For the text-containing cell, return its midpoint in [X, Y] coordinate format. 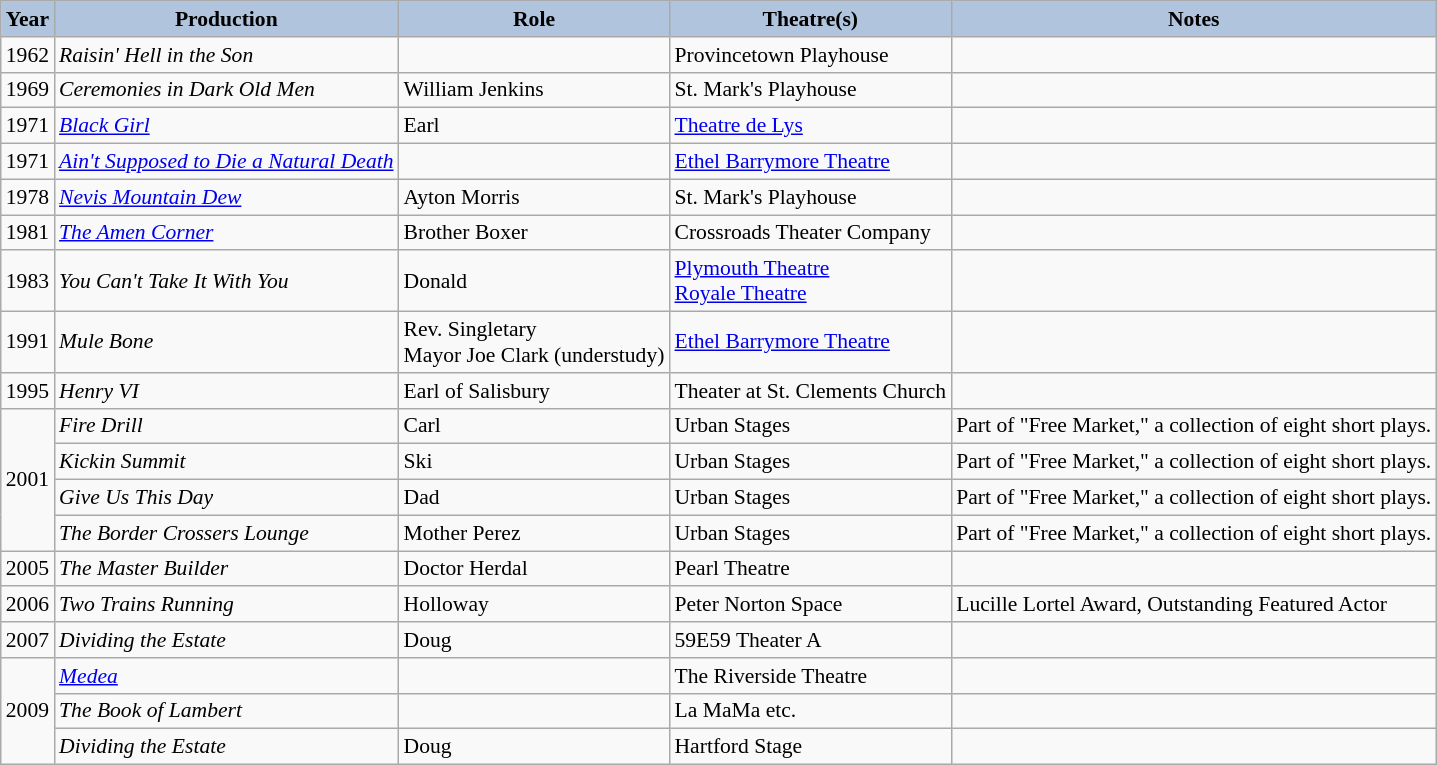
Plymouth TheatreRoyale Theatre [810, 282]
The Amen Corner [226, 233]
2007 [28, 640]
2009 [28, 712]
Holloway [534, 605]
Pearl Theatre [810, 569]
The Border Crossers Lounge [226, 533]
2005 [28, 569]
2001 [28, 479]
Rev. SingletaryMayor Joe Clark (understudy) [534, 342]
Notes [1194, 19]
Brother Boxer [534, 233]
La MaMa etc. [810, 711]
Give Us This Day [226, 498]
Ayton Morris [534, 197]
1983 [28, 282]
You Can't Take It With You [226, 282]
Provincetown Playhouse [810, 55]
Raisin' Hell in the Son [226, 55]
Theatre de Lys [810, 126]
1995 [28, 391]
William Jenkins [534, 90]
1978 [28, 197]
Earl of Salisbury [534, 391]
Lucille Lortel Award, Outstanding Featured Actor [1194, 605]
Fire Drill [226, 426]
59E59 Theater A [810, 640]
Ski [534, 462]
Ceremonies in Dark Old Men [226, 90]
1981 [28, 233]
Year [28, 19]
Donald [534, 282]
1962 [28, 55]
Black Girl [226, 126]
Hartford Stage [810, 747]
Peter Norton Space [810, 605]
Henry VI [226, 391]
The Master Builder [226, 569]
Mother Perez [534, 533]
Role [534, 19]
1991 [28, 342]
Kickin Summit [226, 462]
Dad [534, 498]
Nevis Mountain Dew [226, 197]
Medea [226, 676]
Theatre(s) [810, 19]
Carl [534, 426]
Production [226, 19]
Theater at St. Clements Church [810, 391]
Ain't Supposed to Die a Natural Death [226, 162]
Mule Bone [226, 342]
Earl [534, 126]
Doctor Herdal [534, 569]
2006 [28, 605]
Crossroads Theater Company [810, 233]
The Book of Lambert [226, 711]
1969 [28, 90]
The Riverside Theatre [810, 676]
Two Trains Running [226, 605]
